Detect which cell encompasses the target text, then output its [x, y] center coordinate. 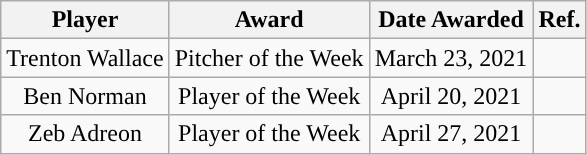
Award [269, 20]
Player [85, 20]
Ben Norman [85, 96]
April 20, 2021 [451, 96]
Zeb Adreon [85, 134]
Trenton Wallace [85, 58]
Ref. [560, 20]
April 27, 2021 [451, 134]
March 23, 2021 [451, 58]
Date Awarded [451, 20]
Pitcher of the Week [269, 58]
